Detect which cell encompasses the target text, then output its [X, Y] center coordinate. 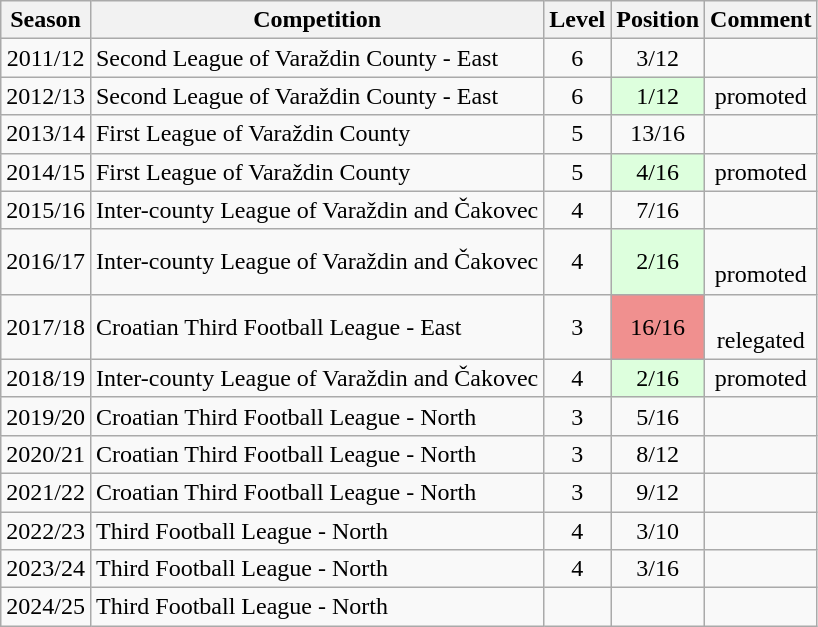
2011/12 [46, 58]
2015/16 [46, 210]
2016/17 [46, 262]
2023/24 [46, 569]
2022/23 [46, 531]
relegated [761, 326]
Season [46, 20]
Position [658, 20]
2024/25 [46, 607]
2012/13 [46, 96]
5/16 [658, 416]
2018/19 [46, 378]
2013/14 [46, 134]
Comment [761, 20]
Competition [316, 20]
3/12 [658, 58]
3/10 [658, 531]
Level [578, 20]
4/16 [658, 172]
16/16 [658, 326]
13/16 [658, 134]
8/12 [658, 454]
2019/20 [46, 416]
1/12 [658, 96]
2021/22 [46, 492]
3/16 [658, 569]
2020/21 [46, 454]
7/16 [658, 210]
2014/15 [46, 172]
9/12 [658, 492]
Croatian Third Football League - East [316, 326]
2017/18 [46, 326]
